Return (X, Y) of the center of cell containing provided text 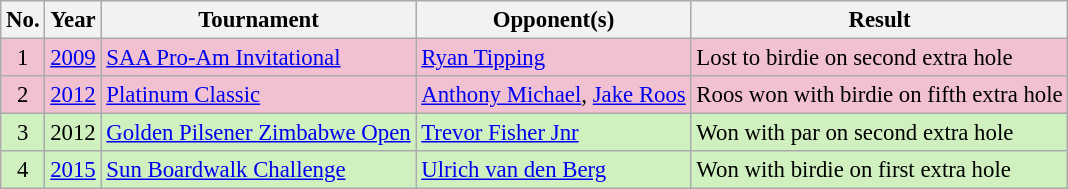
Lost to birdie on second extra hole (880, 58)
Tournament (258, 20)
3 (23, 133)
Year (73, 20)
2015 (73, 170)
Ryan Tipping (554, 58)
Golden Pilsener Zimbabwe Open (258, 133)
Sun Boardwalk Challenge (258, 170)
Roos won with birdie on fifth extra hole (880, 95)
Anthony Michael, Jake Roos (554, 95)
Opponent(s) (554, 20)
2009 (73, 58)
SAA Pro-Am Invitational (258, 58)
No. (23, 20)
Won with birdie on first extra hole (880, 170)
2 (23, 95)
Ulrich van den Berg (554, 170)
Trevor Fisher Jnr (554, 133)
Platinum Classic (258, 95)
1 (23, 58)
Result (880, 20)
Won with par on second extra hole (880, 133)
4 (23, 170)
